Search for the cell housing the specified text and yield its [X, Y] center coordinate. 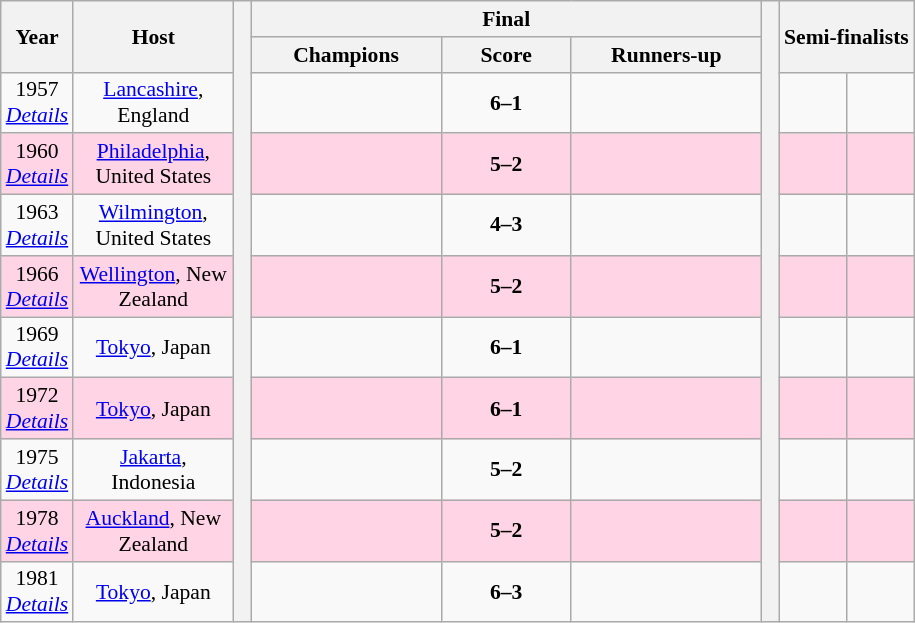
1960Details [37, 164]
Jakarta, Indonesia [153, 470]
1969Details [37, 348]
Philadelphia, United States [153, 164]
Host [153, 36]
Semi-finalists [846, 36]
1957Details [37, 102]
6–3 [506, 592]
4–3 [506, 226]
1978Details [37, 530]
1972Details [37, 408]
1963Details [37, 226]
Lancashire, England [153, 102]
Wilmington, United States [153, 226]
Final [506, 19]
Score [506, 55]
Auckland, New Zealand [153, 530]
1966Details [37, 286]
Runners-up [666, 55]
Wellington, New Zealand [153, 286]
1981Details [37, 592]
Champions [346, 55]
1975Details [37, 470]
Year [37, 36]
